For the text-containing cell, return its midpoint in [x, y] coordinate format. 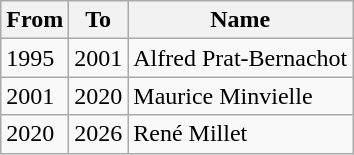
Alfred Prat-Bernachot [240, 58]
2026 [98, 134]
René Millet [240, 134]
1995 [35, 58]
Name [240, 20]
Maurice Minvielle [240, 96]
To [98, 20]
From [35, 20]
